Output the (X, Y) coordinate of the center of the cell containing the given text.  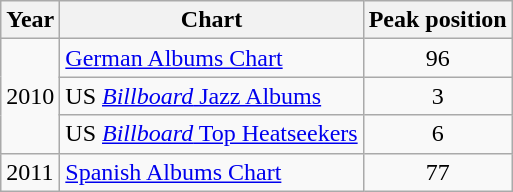
Spanish Albums Chart (212, 172)
3 (438, 96)
Year (30, 20)
77 (438, 172)
Chart (212, 20)
US Billboard Jazz Albums (212, 96)
2011 (30, 172)
96 (438, 58)
US Billboard Top Heatseekers (212, 134)
2010 (30, 96)
Peak position (438, 20)
German Albums Chart (212, 58)
6 (438, 134)
